Determine the [x, y] coordinate at the center of the cell enclosing the given text.  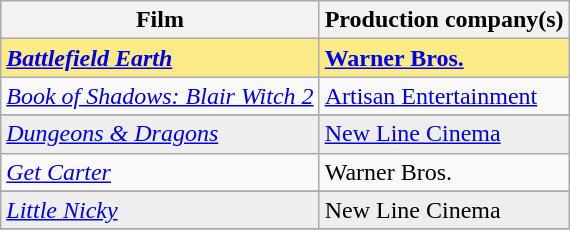
Book of Shadows: Blair Witch 2 [160, 96]
Artisan Entertainment [444, 96]
Production company(s) [444, 20]
Film [160, 20]
Battlefield Earth [160, 58]
Dungeons & Dragons [160, 134]
Get Carter [160, 172]
Little Nicky [160, 210]
